From the cell containing the given text, extract its center point as (X, Y) coordinate. 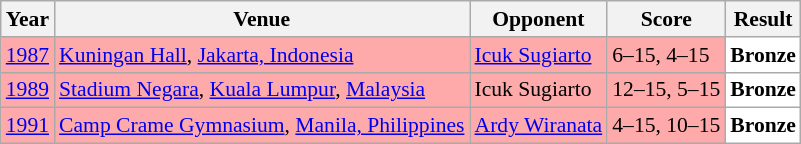
1989 (28, 90)
Opponent (539, 19)
Result (763, 19)
Ardy Wiranata (539, 126)
12–15, 5–15 (666, 90)
4–15, 10–15 (666, 126)
Year (28, 19)
Score (666, 19)
Stadium Negara, Kuala Lumpur, Malaysia (262, 90)
1987 (28, 55)
Venue (262, 19)
Kuningan Hall, Jakarta, Indonesia (262, 55)
Camp Crame Gymnasium, Manila, Philippines (262, 126)
6–15, 4–15 (666, 55)
1991 (28, 126)
